Locate the cell with the specified text and output its (x, y) center coordinate. 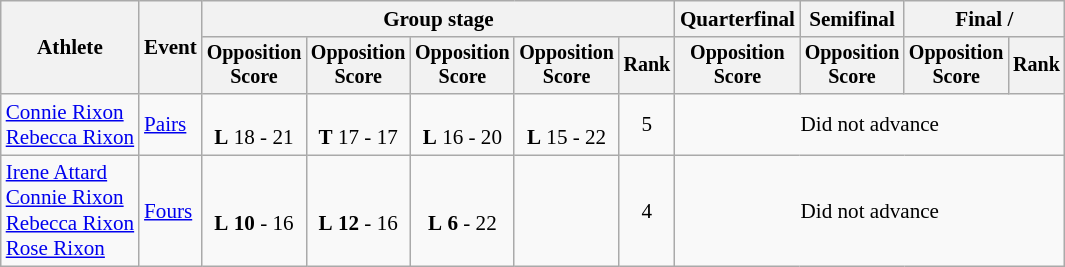
L 16 - 20 (462, 124)
T 17 - 17 (358, 124)
Connie RixonRebecca Rixon (70, 124)
Final / (984, 18)
Irene AttardConnie RixonRebecca RixonRose Rixon (70, 211)
L 12 - 16 (358, 211)
L 18 - 21 (254, 124)
Event (170, 48)
L 6 - 22 (462, 211)
L 10 - 16 (254, 211)
4 (647, 211)
Semifinal (852, 18)
L 15 - 22 (566, 124)
Group stage (438, 18)
Quarterfinal (738, 18)
Pairs (170, 124)
5 (647, 124)
Fours (170, 211)
Athlete (70, 48)
